Identify which cell holds the provided text, then report its (X, Y) central coordinate. 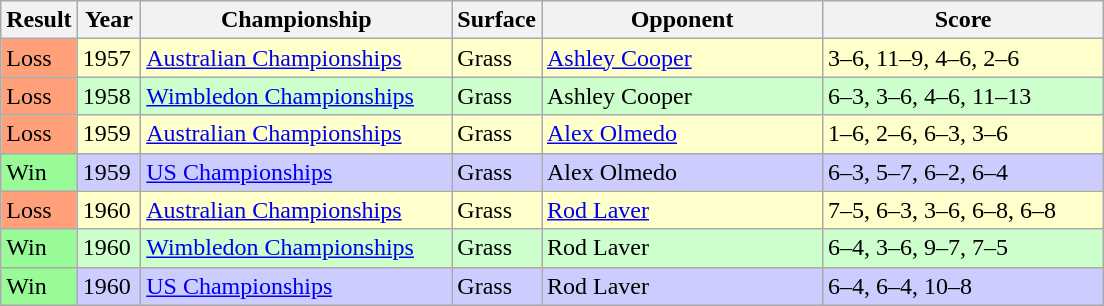
1–6, 2–6, 6–3, 3–6 (964, 134)
6–4, 6–4, 10–8 (964, 286)
Year (109, 20)
1958 (109, 96)
3–6, 11–9, 4–6, 2–6 (964, 58)
Score (964, 20)
Championship (296, 20)
Surface (497, 20)
7–5, 6–3, 3–6, 6–8, 6–8 (964, 210)
1957 (109, 58)
Result (39, 20)
Opponent (682, 20)
6–3, 3–6, 4–6, 11–13 (964, 96)
6–3, 5–7, 6–2, 6–4 (964, 172)
6–4, 3–6, 9–7, 7–5 (964, 248)
